Return [x, y] of the center of cell containing provided text 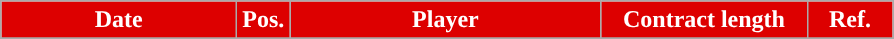
Player [446, 20]
Ref. [850, 20]
Contract length [704, 20]
Pos. [264, 20]
Date [119, 20]
